Detect which cell encompasses the target text, then output its [x, y] center coordinate. 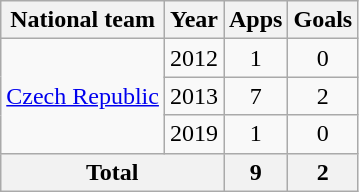
Total [112, 172]
Goals [323, 20]
9 [256, 172]
Apps [256, 20]
Czech Republic [83, 96]
Year [194, 20]
2013 [194, 96]
7 [256, 96]
National team [83, 20]
2012 [194, 58]
2019 [194, 134]
